Identify which cell holds the provided text, then report its (X, Y) central coordinate. 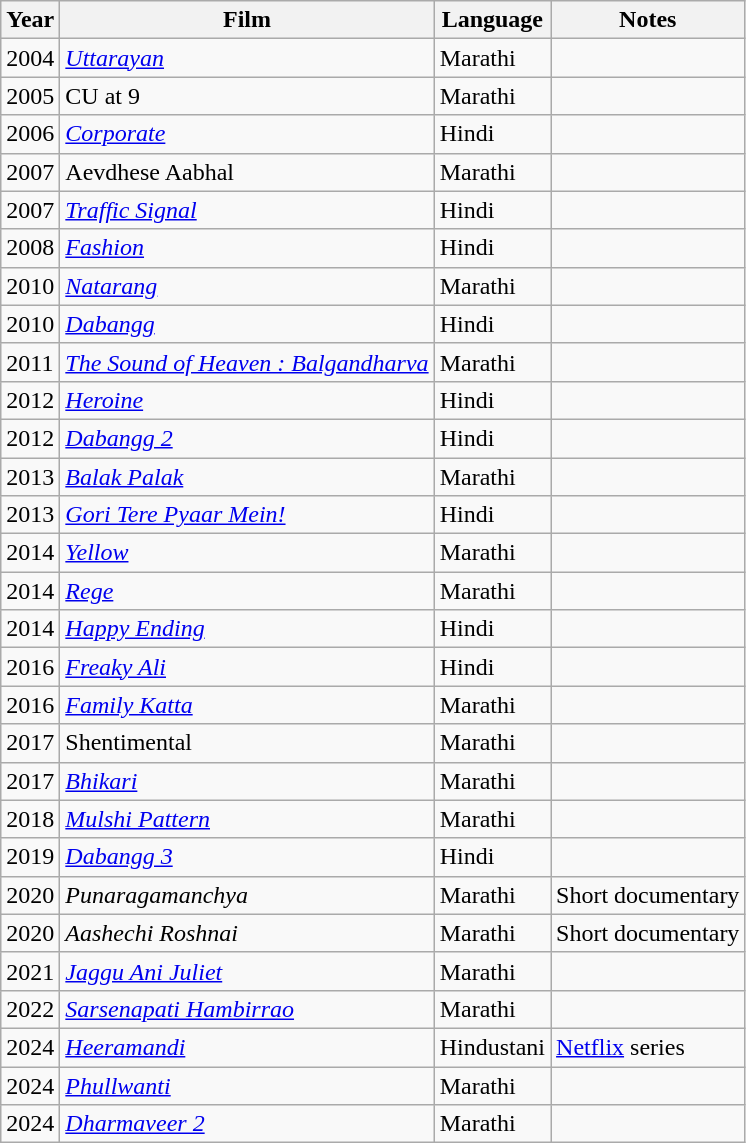
Hindustani (492, 1047)
2004 (30, 58)
Natarang (247, 286)
Heroine (247, 400)
Uttarayan (247, 58)
Sarsenapati Hambirrao (247, 1009)
Balak Palak (247, 477)
Happy Ending (247, 629)
Traffic Signal (247, 210)
CU at 9 (247, 96)
2021 (30, 971)
Gori Tere Pyaar Mein! (247, 515)
2008 (30, 248)
The Sound of Heaven : Balgandharva (247, 362)
Aevdhese Aabhal (247, 172)
2011 (30, 362)
Bhikari (247, 781)
Film (247, 20)
Shentimental (247, 743)
Heeramandi (247, 1047)
2019 (30, 857)
Aashechi Roshnai (247, 933)
Yellow (247, 553)
Corporate (247, 134)
2022 (30, 1009)
Year (30, 20)
Dabangg (247, 324)
Rege (247, 591)
2005 (30, 96)
2006 (30, 134)
Family Katta (247, 705)
Phullwanti (247, 1085)
Dabangg 3 (247, 857)
Netflix series (648, 1047)
Language (492, 20)
Fashion (247, 248)
Punaragamanchya (247, 895)
Jaggu Ani Juliet (247, 971)
Freaky Ali (247, 667)
2018 (30, 819)
Mulshi Pattern (247, 819)
Dharmaveer 2 (247, 1124)
Notes (648, 20)
Dabangg 2 (247, 438)
